Return the [X, Y] coordinate for the center point of the cell that contains the specified text.  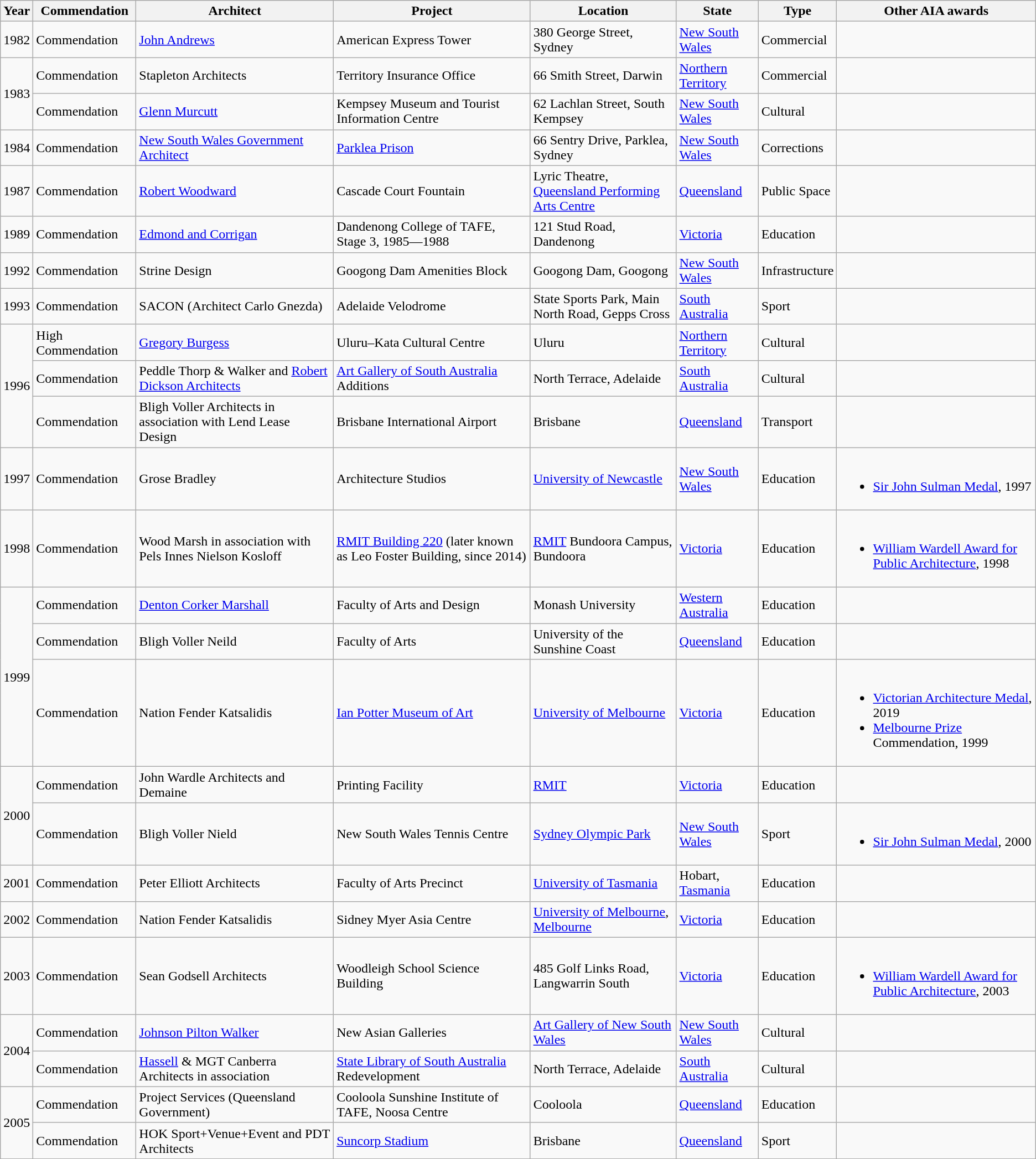
Cascade Court Fountain [432, 191]
1997 [17, 478]
Faculty of Arts [432, 642]
Bligh Voller Nield [235, 834]
Faculty of Arts and Design [432, 605]
Peter Elliott Architects [235, 883]
Victorian Architecture Medal, 2019Melbourne Prize Commendation, 1999 [936, 713]
Project [432, 11]
Project Services (Queensland Government) [235, 1104]
Kempsey Museum and Tourist Information Centre [432, 112]
Uluru [603, 342]
Sean Godsell Architects [235, 976]
John Wardle Architects and Demaine [235, 784]
Art Gallery of New South Wales [603, 1032]
1983 [17, 93]
62 Lachlan Street, South Kempsey [603, 112]
HOK Sport+Venue+Event and PDT Architects [235, 1141]
Architect [235, 11]
Printing Facility [432, 784]
Type [797, 11]
Hassell & MGT Canberra Architects in association [235, 1069]
Gregory Burgess [235, 342]
Sidney Myer Asia Centre [432, 919]
Cooloola [603, 1104]
Googong Dam, Googong [603, 270]
SACON (Architect Carlo Gnezda) [235, 306]
2003 [17, 976]
Strine Design [235, 270]
University of the Sunshine Coast [603, 642]
Sydney Olympic Park [603, 834]
Location [603, 11]
Peddle Thorp & Walker and Robert Dickson Architects [235, 378]
2005 [17, 1122]
High Commendation [85, 342]
Adelaide Velodrome [432, 306]
State Library of South Australia Redevelopment [432, 1069]
Year [17, 11]
66 Sentry Drive, Parklea, Sydney [603, 147]
Hobart, Tasmania [717, 883]
Johnson Pilton Walker [235, 1032]
Bligh Voller Architects in association with Lend Lease Design [235, 422]
Robert Woodward [235, 191]
New South Wales Government Architect [235, 147]
Infrastructure [797, 270]
Sir John Sulman Medal, 1997 [936, 478]
Denton Corker Marshall [235, 605]
1989 [17, 235]
Other AIA awards [936, 11]
William Wardell Award for Public Architecture, 1998 [936, 549]
2001 [17, 883]
1982 [17, 40]
Sir John Sulman Medal, 2000 [936, 834]
Stapleton Architects [235, 75]
Brisbane International Airport [432, 422]
Edmond and Corrigan [235, 235]
Faculty of Arts Precinct [432, 883]
New South Wales Tennis Centre [432, 834]
American Express Tower [432, 40]
1987 [17, 191]
Grose Bradley [235, 478]
2002 [17, 919]
Monash University [603, 605]
Transport [797, 422]
2000 [17, 816]
John Andrews [235, 40]
State Sports Park, Main North Road, Gepps Cross [603, 306]
Wood Marsh in association with Pels Innes Nielson Kosloff [235, 549]
66 Smith Street, Darwin [603, 75]
Cooloola Sunshine Institute of TAFE, Noosa Centre [432, 1104]
Bligh Voller Neild [235, 642]
Architecture Studios [432, 478]
1992 [17, 270]
William Wardell Award for Public Architecture, 2003 [936, 976]
Parklea Prison [432, 147]
Googong Dam Amenities Block [432, 270]
Corrections [797, 147]
1999 [17, 677]
Territory Insurance Office [432, 75]
University of Tasmania [603, 883]
121 Stud Road, Dandenong [603, 235]
1993 [17, 306]
Art Gallery of South Australia Additions [432, 378]
Suncorp Stadium [432, 1141]
RMIT Bundoora Campus, Bundoora [603, 549]
RMIT Building 220 (later known as Leo Foster Building, since 2014) [432, 549]
485 Golf Links Road, Langwarrin South [603, 976]
RMIT [603, 784]
State [717, 11]
2004 [17, 1051]
Ian Potter Museum of Art [432, 713]
1998 [17, 549]
Public Space [797, 191]
1996 [17, 386]
University of Newcastle [603, 478]
Uluru–Kata Cultural Centre [432, 342]
Glenn Murcutt [235, 112]
Lyric Theatre, Queensland Performing Arts Centre [603, 191]
380 George Street, Sydney [603, 40]
University of Melbourne [603, 713]
New Asian Galleries [432, 1032]
1984 [17, 147]
Dandenong College of TAFE, Stage 3, 1985—1988 [432, 235]
Western Australia [717, 605]
Woodleigh School Science Building [432, 976]
University of Melbourne, Melbourne [603, 919]
